Provide the (X, Y) coordinate of the cell's center where the given text is located.  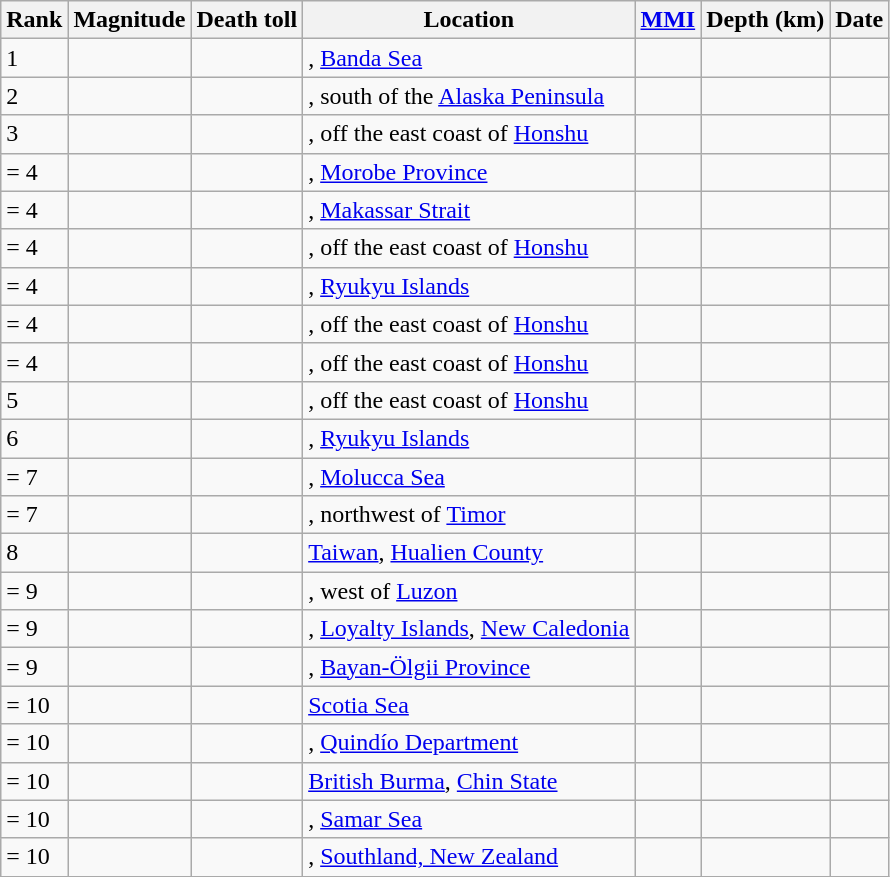
, south of the Alaska Peninsula (469, 96)
Magnitude (130, 20)
, Bayan-Ölgii Province (469, 667)
Rank (34, 20)
, Makassar Strait (469, 210)
British Burma, Chin State (469, 781)
6 (34, 438)
, Morobe Province (469, 172)
, Southland, New Zealand (469, 857)
8 (34, 553)
Scotia Sea (469, 705)
, northwest of Timor (469, 515)
, Quindío Department (469, 743)
, Samar Sea (469, 819)
MMI (668, 20)
5 (34, 400)
1 (34, 58)
2 (34, 96)
Taiwan, Hualien County (469, 553)
Location (469, 20)
3 (34, 134)
, Molucca Sea (469, 477)
, west of Luzon (469, 591)
Death toll (247, 20)
Date (860, 20)
Depth (km) (766, 20)
, Loyalty Islands, New Caledonia (469, 629)
, Banda Sea (469, 58)
